From the cell containing the given text, extract its center point as [x, y] coordinate. 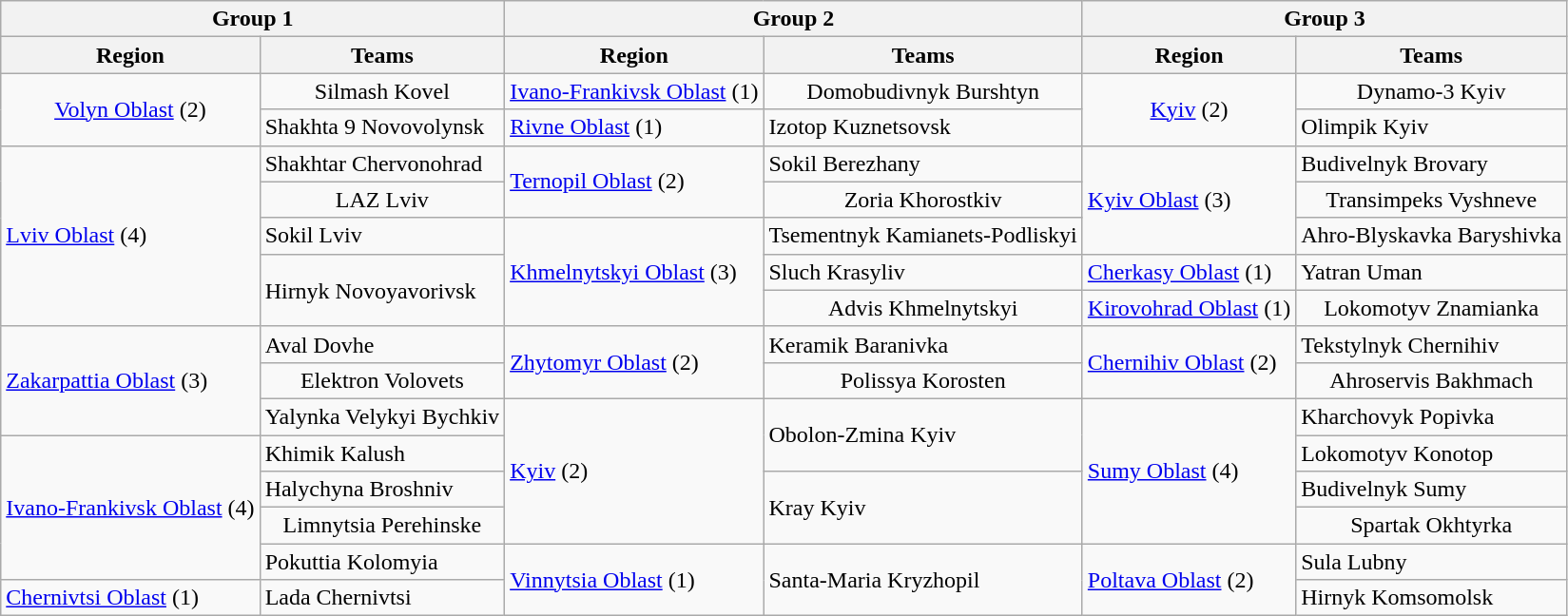
Budivelnyk Sumy [1432, 490]
Lviv Oblast (4) [130, 236]
Yatran Uman [1432, 272]
Chernivtsi Oblast (1) [130, 598]
Sumy Oblast (4) [1189, 471]
Sluch Krasyliv [922, 272]
Silmash Kovel [382, 91]
Limnytsia Perehinske [382, 526]
Tsementnyk Kamianets-Podliskyi [922, 236]
Ahro-Blyskavka Baryshivka [1432, 236]
Kharchovyk Popivka [1432, 416]
Lada Chernivtsi [382, 598]
Ivano-Frankivsk Oblast (4) [130, 508]
Santa-Maria Kryzhopil [922, 580]
Khmelnytskyi Oblast (3) [634, 272]
Sokil Lviv [382, 236]
Dynamo-3 Kyiv [1432, 91]
Shakhta 9 Novovolynsk [382, 127]
Ahroservis Bakhmach [1432, 380]
Hirnyk Novoyavorivsk [382, 290]
Tekstylnyk Chernihiv [1432, 344]
Advis Khmelnytskyi [922, 308]
Rivne Oblast (1) [634, 127]
Keramik Baranivka [922, 344]
Kyiv Oblast (3) [1189, 200]
Hirnyk Komsomolsk [1432, 598]
Poltava Oblast (2) [1189, 580]
Vinnytsia Oblast (1) [634, 580]
Shakhtar Chervonohrad [382, 164]
Chernihiv Oblast (2) [1189, 362]
Ternopil Oblast (2) [634, 182]
Olimpik Kyiv [1432, 127]
Zoria Khorostkiv [922, 200]
Lokomotyv Znamianka [1432, 308]
Group 3 [1324, 19]
Halychyna Broshniv [382, 490]
Sokil Berezhany [922, 164]
Spartak Okhtyrka [1432, 526]
Zakarpattia Oblast (3) [130, 380]
Polissya Korosten [922, 380]
Izotop Kuznetsovsk [922, 127]
Domobudivnyk Burshtyn [922, 91]
Pokuttia Kolomyia [382, 562]
Ivano-Frankivsk Oblast (1) [634, 91]
Lokomotyv Konotop [1432, 453]
Budivelnyk Brovary [1432, 164]
Khimik Kalush [382, 453]
LAZ Lviv [382, 200]
Aval Dovhe [382, 344]
Group 2 [794, 19]
Transimpeks Vyshneve [1432, 200]
Yalynka Velykyi Bychkiv [382, 416]
Obolon-Zmina Kyiv [922, 434]
Cherkasy Oblast (1) [1189, 272]
Zhytomyr Oblast (2) [634, 362]
Kirovohrad Oblast (1) [1189, 308]
Elektron Volovets [382, 380]
Volyn Oblast (2) [130, 109]
Sula Lubny [1432, 562]
Kray Kyiv [922, 508]
Group 1 [253, 19]
